Identify which cell holds the provided text, then report its (x, y) central coordinate. 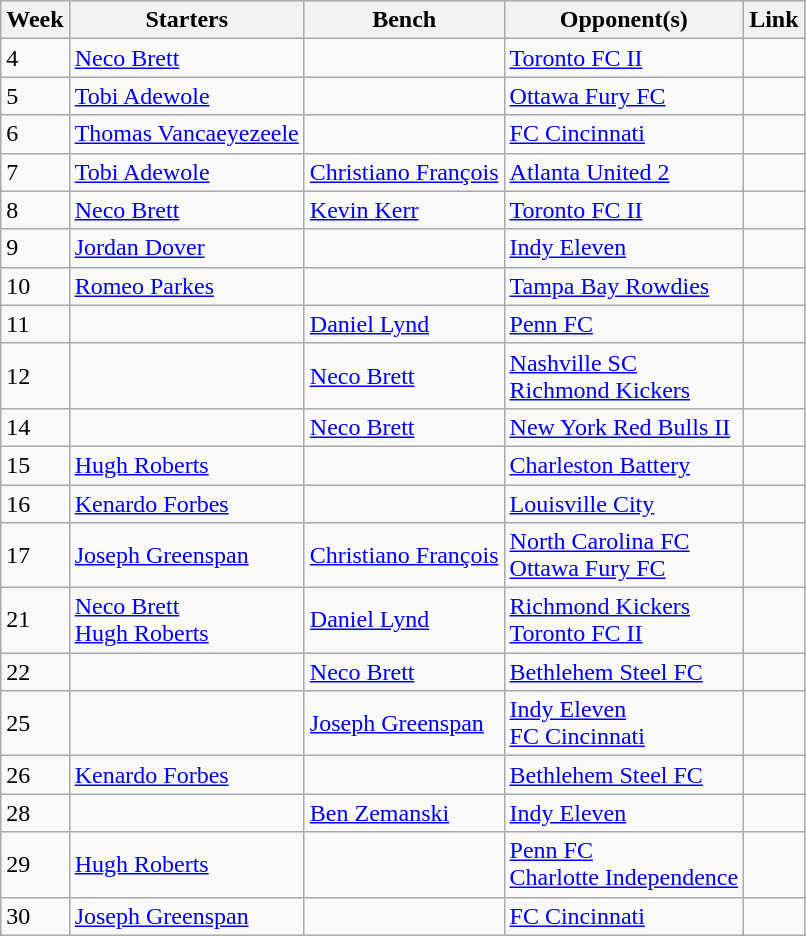
Penn FCCharlotte Independence (624, 864)
26 (35, 775)
Louisville City (624, 503)
12 (35, 376)
Charleston Battery (624, 465)
Richmond KickersToronto FC II (624, 620)
Kevin Kerr (404, 210)
Link (774, 20)
28 (35, 813)
North Carolina FCOttawa Fury FC (624, 556)
9 (35, 248)
Starters (186, 20)
22 (35, 672)
17 (35, 556)
Bench (404, 20)
6 (35, 134)
Romeo Parkes (186, 286)
5 (35, 96)
Penn FC (624, 324)
15 (35, 465)
25 (35, 724)
14 (35, 427)
7 (35, 172)
Atlanta United 2 (624, 172)
Opponent(s) (624, 20)
29 (35, 864)
30 (35, 916)
Indy ElevenFC Cincinnati (624, 724)
Nashville SCRichmond Kickers (624, 376)
8 (35, 210)
New York Red Bulls II (624, 427)
16 (35, 503)
11 (35, 324)
Tampa Bay Rowdies (624, 286)
Ben Zemanski (404, 813)
Ottawa Fury FC (624, 96)
10 (35, 286)
Week (35, 20)
Neco Brett Hugh Roberts (186, 620)
21 (35, 620)
Jordan Dover (186, 248)
4 (35, 58)
Thomas Vancaeyezeele (186, 134)
